Find where the given text appears and provide that cell's center as [X, Y] coordinate. 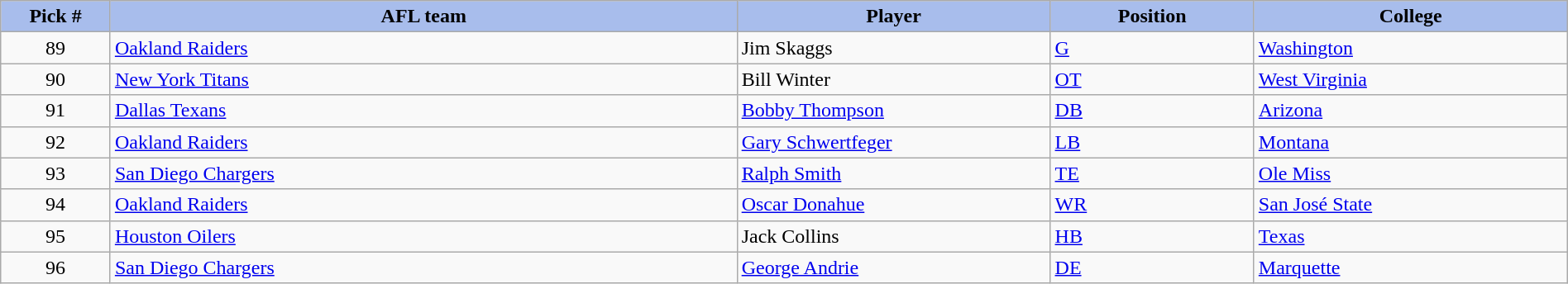
LB [1152, 142]
Jack Collins [893, 236]
95 [56, 236]
90 [56, 79]
TE [1152, 173]
G [1152, 48]
Pick # [56, 17]
OT [1152, 79]
Jim Skaggs [893, 48]
Gary Schwertfeger [893, 142]
San José State [1411, 205]
96 [56, 267]
Bobby Thompson [893, 111]
Player [893, 17]
AFL team [423, 17]
Oscar Donahue [893, 205]
HB [1152, 236]
Position [1152, 17]
Texas [1411, 236]
DE [1152, 267]
George Andrie [893, 267]
92 [56, 142]
Dallas Texans [423, 111]
Arizona [1411, 111]
Bill Winter [893, 79]
DB [1152, 111]
Ole Miss [1411, 173]
93 [56, 173]
WR [1152, 205]
Washington [1411, 48]
Montana [1411, 142]
Ralph Smith [893, 173]
89 [56, 48]
Marquette [1411, 267]
91 [56, 111]
West Virginia [1411, 79]
New York Titans [423, 79]
94 [56, 205]
College [1411, 17]
Houston Oilers [423, 236]
